Extract the (x, y) coordinate from the center of the cell holding the provided text.  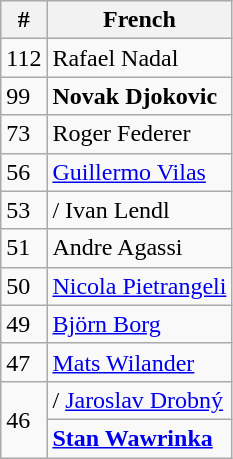
47 (24, 362)
Guillermo Vilas (140, 172)
50 (24, 286)
Mats Wilander (140, 362)
Rafael Nadal (140, 58)
Roger Federer (140, 134)
Nicola Pietrangeli (140, 286)
Novak Djokovic (140, 96)
56 (24, 172)
Stan Wawrinka (140, 438)
French (140, 20)
112 (24, 58)
53 (24, 210)
Andre Agassi (140, 248)
99 (24, 96)
51 (24, 248)
# (24, 20)
Björn Borg (140, 324)
46 (24, 419)
/ Ivan Lendl (140, 210)
73 (24, 134)
/ Jaroslav Drobný (140, 400)
49 (24, 324)
